Return (x, y) of the center of cell containing provided text 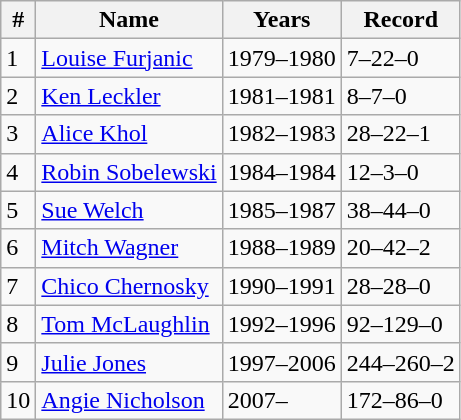
8–7–0 (400, 96)
5 (18, 210)
1981–1981 (282, 96)
12–3–0 (400, 172)
Julie Jones (129, 362)
Tom McLaughlin (129, 324)
38–44–0 (400, 210)
1992–1996 (282, 324)
Louise Furjanic (129, 58)
Name (129, 20)
1982–1983 (282, 134)
1985–1987 (282, 210)
244–260–2 (400, 362)
1990–1991 (282, 286)
20–42–2 (400, 248)
28–28–0 (400, 286)
6 (18, 248)
Angie Nicholson (129, 400)
9 (18, 362)
28–22–1 (400, 134)
Ken Leckler (129, 96)
1988–1989 (282, 248)
1 (18, 58)
7 (18, 286)
Chico Chernosky (129, 286)
# (18, 20)
Mitch Wagner (129, 248)
8 (18, 324)
2007– (282, 400)
Sue Welch (129, 210)
1997–2006 (282, 362)
Record (400, 20)
2 (18, 96)
92–129–0 (400, 324)
172–86–0 (400, 400)
1979–1980 (282, 58)
Alice Khol (129, 134)
Robin Sobelewski (129, 172)
7–22–0 (400, 58)
1984–1984 (282, 172)
10 (18, 400)
4 (18, 172)
3 (18, 134)
Years (282, 20)
